For the text-containing cell, return its midpoint in [X, Y] coordinate format. 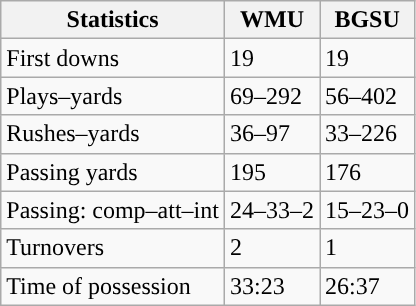
Passing yards [113, 172]
33:23 [272, 286]
Statistics [113, 20]
Time of possession [113, 286]
26:37 [368, 286]
2 [272, 248]
195 [272, 172]
First downs [113, 58]
Rushes–yards [113, 134]
69–292 [272, 96]
Passing: comp–att–int [113, 210]
33–226 [368, 134]
176 [368, 172]
Plays–yards [113, 96]
1 [368, 248]
Turnovers [113, 248]
56–402 [368, 96]
36–97 [272, 134]
24–33–2 [272, 210]
15–23–0 [368, 210]
WMU [272, 20]
BGSU [368, 20]
